From the cell containing the given text, extract its center point as [x, y] coordinate. 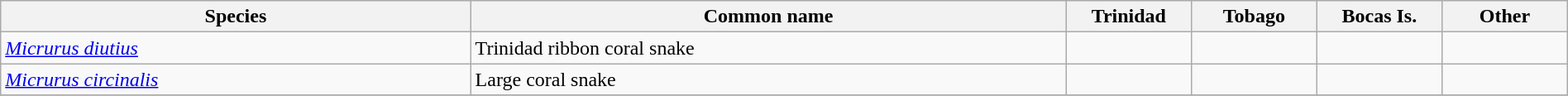
Micrurus diutius [236, 48]
Common name [768, 17]
Trinidad ribbon coral snake [768, 48]
Species [236, 17]
Bocas Is. [1379, 17]
Tobago [1255, 17]
Large coral snake [768, 79]
Micrurus circinalis [236, 79]
Trinidad [1129, 17]
Other [1505, 17]
